Determine the (X, Y) coordinate at the center of the cell enclosing the given text.  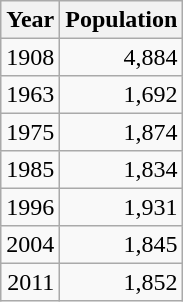
1,692 (122, 94)
1963 (30, 94)
1,874 (122, 132)
2004 (30, 244)
1975 (30, 132)
1996 (30, 206)
1908 (30, 56)
1985 (30, 170)
Year (30, 20)
1,845 (122, 244)
1,931 (122, 206)
Population (122, 20)
4,884 (122, 56)
1,852 (122, 282)
2011 (30, 282)
1,834 (122, 170)
